Provide the (x, y) coordinate of the cell's center where the given text is located.  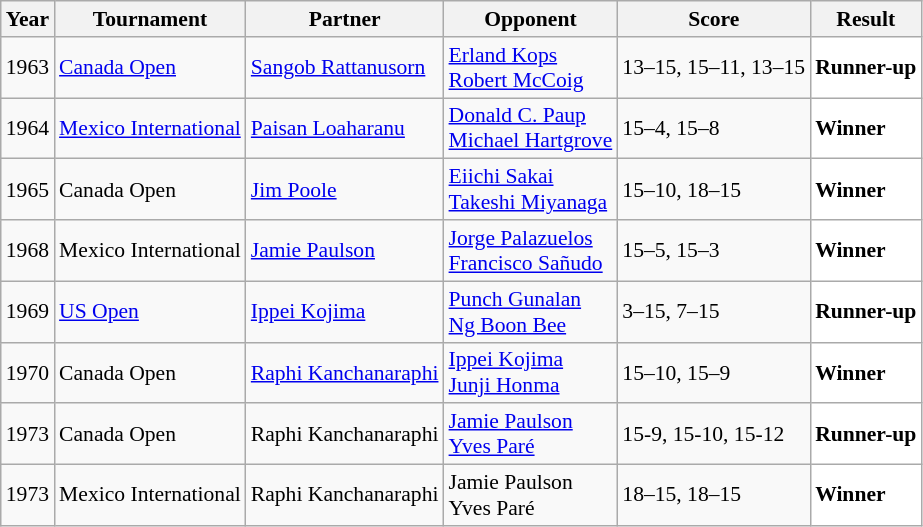
1969 (28, 312)
Year (28, 19)
15–5, 15–3 (714, 250)
1970 (28, 372)
Opponent (531, 19)
Sangob Rattanusorn (345, 68)
13–15, 15–11, 13–15 (714, 68)
15–10, 15–9 (714, 372)
1968 (28, 250)
Jim Poole (345, 190)
Result (866, 19)
Tournament (150, 19)
3–15, 7–15 (714, 312)
Punch Gunalan Ng Boon Bee (531, 312)
US Open (150, 312)
Partner (345, 19)
Ippei Kojima Junji Honma (531, 372)
1965 (28, 190)
15-9, 15-10, 15-12 (714, 434)
1963 (28, 68)
Jorge Palazuelos Francisco Sañudo (531, 250)
15–4, 15–8 (714, 128)
15–10, 18–15 (714, 190)
Ippei Kojima (345, 312)
Erland Kops Robert McCoig (531, 68)
Score (714, 19)
Jamie Paulson (345, 250)
Eiichi Sakai Takeshi Miyanaga (531, 190)
Paisan Loaharanu (345, 128)
18–15, 18–15 (714, 496)
1964 (28, 128)
Donald C. Paup Michael Hartgrove (531, 128)
